Search for the cell housing the specified text and yield its [x, y] center coordinate. 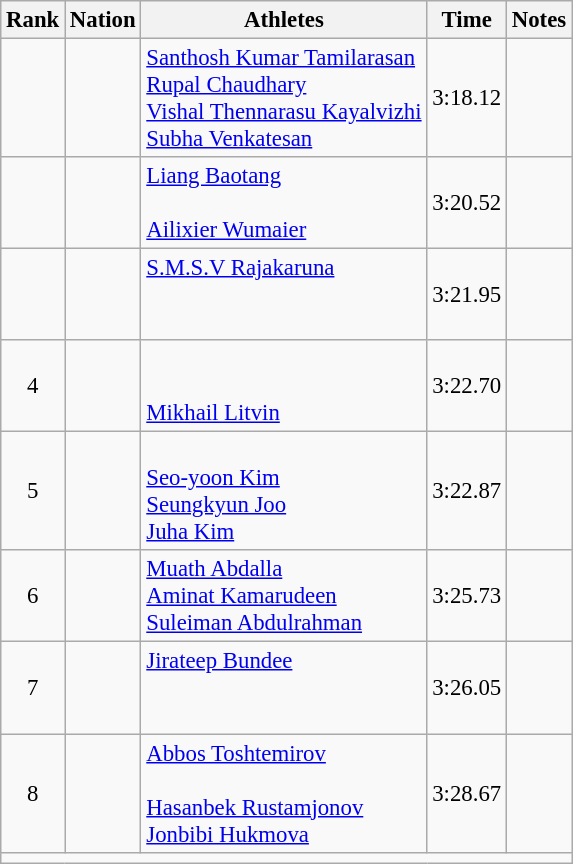
Nation [103, 20]
3:26.05 [467, 688]
6 [33, 596]
Jirateep Bundee [284, 688]
3:20.52 [467, 203]
Muath AbdallaAminat KamarudeenSuleiman Abdulrahman [284, 596]
3:18.12 [467, 98]
3:22.70 [467, 386]
Notes [538, 20]
Liang BaotangAilixier Wumaier [284, 203]
3:28.67 [467, 794]
Rank [33, 20]
S.M.S.V Rajakaruna [284, 295]
4 [33, 386]
8 [33, 794]
5 [33, 492]
Time [467, 20]
Abbos ToshtemirovHasanbek RustamjonovJonbibi Hukmova [284, 794]
3:21.95 [467, 295]
Seo-yoon KimSeungkyun JooJuha Kim [284, 492]
3:22.87 [467, 492]
Santhosh Kumar TamilarasanRupal ChaudharyVishal Thennarasu KayalvizhiSubha Venkatesan [284, 98]
7 [33, 688]
Mikhail Litvin [284, 386]
Athletes [284, 20]
3:25.73 [467, 596]
